Find where the given text appears and provide that cell's center as [X, Y] coordinate. 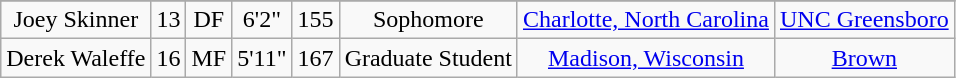
UNC Greensboro [864, 20]
16 [168, 58]
5'11" [262, 58]
Derek Waleffe [76, 58]
155 [316, 20]
DF [209, 20]
Sophomore [428, 20]
Graduate Student [428, 58]
Madison, Wisconsin [646, 58]
Joey Skinner [76, 20]
13 [168, 20]
6'2" [262, 20]
Brown [864, 58]
MF [209, 58]
Charlotte, North Carolina [646, 20]
167 [316, 58]
